Identify which cell holds the provided text, then report its (x, y) central coordinate. 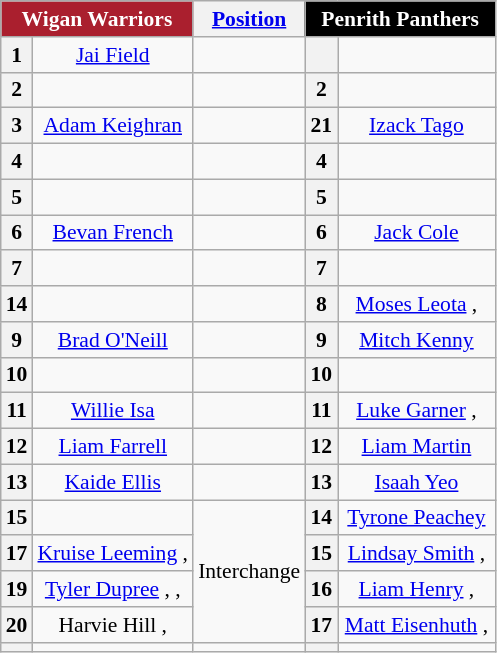
Izack Tago (417, 126)
Luke Garner , (417, 411)
Brad O'Neill (112, 340)
Bevan French (112, 233)
Moses Leota , (417, 304)
1 (17, 55)
21 (322, 126)
Jack Cole (417, 233)
Tyrone Peachey (417, 518)
Liam Farrell (112, 447)
Kaide Ellis (112, 482)
Liam Martin (417, 447)
Adam Keighran (112, 126)
19 (17, 589)
3 (17, 126)
Lindsay Smith , (417, 554)
16 (322, 589)
Willie Isa (112, 411)
Interchange (249, 571)
Wigan Warriors (97, 19)
Tyler Dupree , , (112, 589)
Isaah Yeo (417, 482)
Harvie Hill , (112, 625)
Kruise Leeming , (112, 554)
Mitch Kenny (417, 340)
20 (17, 625)
Jai Field (112, 55)
Penrith Panthers (400, 19)
Position (249, 19)
8 (322, 304)
Liam Henry , (417, 589)
Matt Eisenhuth , (417, 625)
